Identify which cell holds the provided text, then report its [x, y] central coordinate. 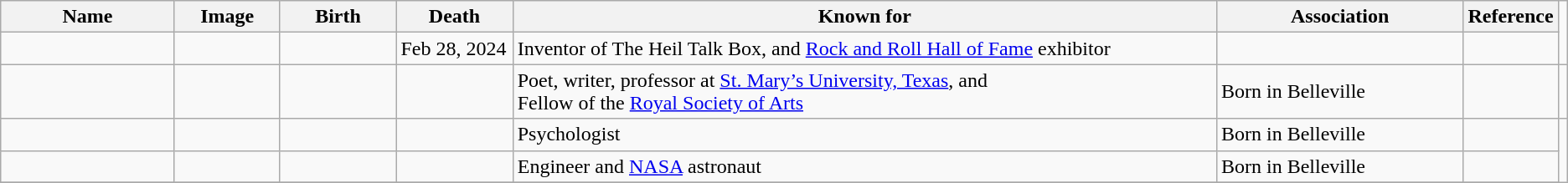
Name [87, 17]
Known for [864, 17]
Inventor of The Heil Talk Box, and Rock and Roll Hall of Fame exhibitor [864, 48]
Reference [1511, 17]
Birth [338, 17]
Poet, writer, professor at St. Mary’s University, Texas, andFellow of the Royal Society of Arts [864, 92]
Psychologist [864, 135]
Death [454, 17]
Feb 28, 2024 [454, 48]
Association [1339, 17]
Image [227, 17]
Engineer and NASA astronaut [864, 166]
